Capture the cell that displays the provided text and extract its (x, y) central coordinate. 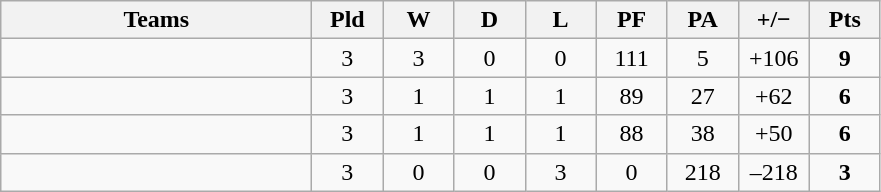
+/− (774, 20)
+106 (774, 58)
+50 (774, 134)
W (418, 20)
D (490, 20)
–218 (774, 172)
Teams (156, 20)
38 (702, 134)
Pld (348, 20)
PA (702, 20)
88 (632, 134)
5 (702, 58)
218 (702, 172)
27 (702, 96)
9 (844, 58)
111 (632, 58)
+62 (774, 96)
L (560, 20)
PF (632, 20)
Pts (844, 20)
89 (632, 96)
